Find where the given text appears and provide that cell's center as (X, Y) coordinate. 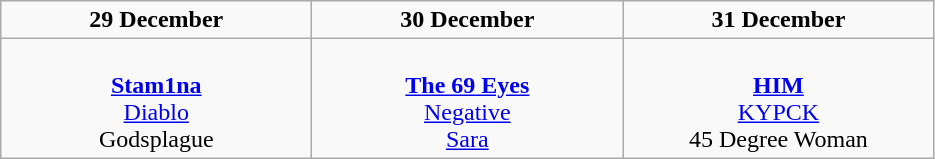
29 December (156, 20)
30 December (468, 20)
Stam1na Diablo Godsplague (156, 98)
HIM KYPCK 45 Degree Woman (778, 98)
The 69 Eyes Negative Sara (468, 98)
31 December (778, 20)
